For the text-containing cell, return its midpoint in (X, Y) coordinate format. 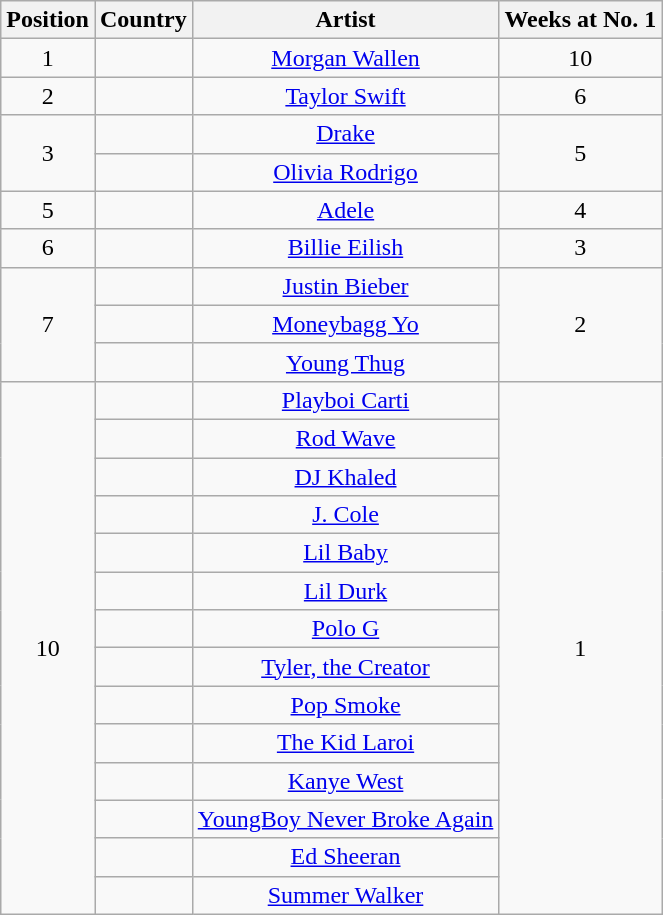
Rod Wave (346, 438)
Lil Baby (346, 553)
7 (48, 324)
Billie Eilish (346, 248)
4 (580, 210)
YoungBoy Never Broke Again (346, 819)
Artist (346, 20)
DJ Khaled (346, 477)
Tyler, the Creator (346, 667)
Ed Sheeran (346, 857)
Young Thug (346, 362)
Position (48, 20)
Moneybagg Yo (346, 324)
Olivia Rodrigo (346, 172)
Morgan Wallen (346, 58)
Polo G (346, 629)
Pop Smoke (346, 705)
Weeks at No. 1 (580, 20)
Playboi Carti (346, 400)
Adele (346, 210)
Lil Durk (346, 591)
Summer Walker (346, 895)
J. Cole (346, 515)
Justin Bieber (346, 286)
Taylor Swift (346, 96)
Drake (346, 134)
Kanye West (346, 781)
Country (143, 20)
The Kid Laroi (346, 743)
